Scan for the cell matching the given text and deliver its (x, y) coordinate at center. 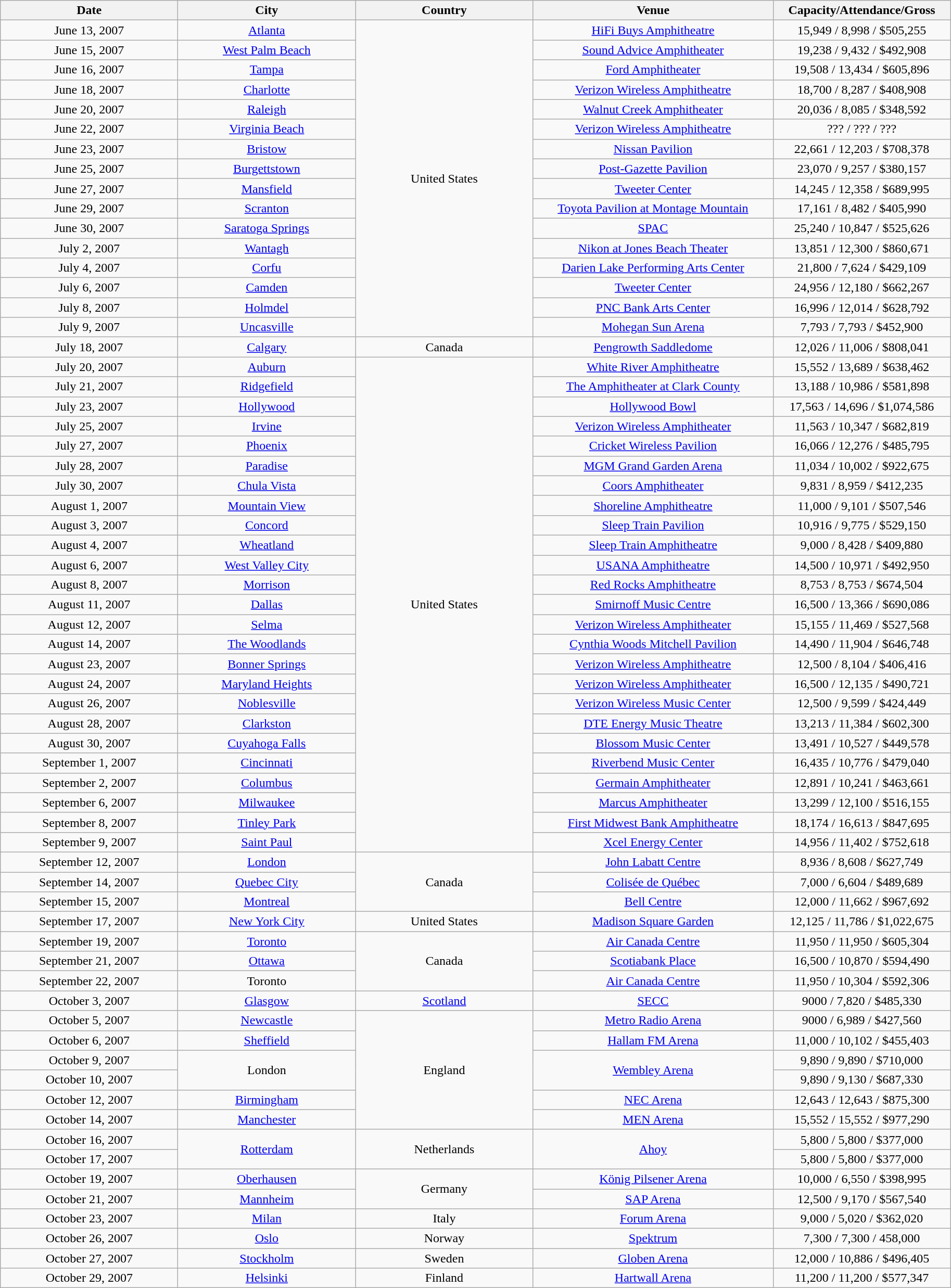
August 14, 2007 (90, 644)
16,435 / 10,776 / $479,040 (862, 763)
Atlanta (267, 30)
Birmingham (267, 1100)
Holmdel (267, 308)
October 6, 2007 (90, 1040)
August 6, 2007 (90, 565)
Irvine (267, 426)
September 1, 2007 (90, 763)
MEN Arena (653, 1119)
Scotland (445, 1001)
11,000 / 9,101 / $507,546 (862, 505)
Milan (267, 1219)
Oslo (267, 1239)
9,831 / 8,959 / $412,235 (862, 486)
9,000 / 5,020 / $362,020 (862, 1219)
Scotiabank Place (653, 961)
September 9, 2007 (90, 842)
Toyota Pavilion at Montage Mountain (653, 208)
Bell Centre (653, 902)
October 3, 2007 (90, 1001)
August 8, 2007 (90, 585)
12,026 / 11,006 / $808,041 (862, 347)
August 4, 2007 (90, 545)
July 6, 2007 (90, 288)
August 28, 2007 (90, 723)
October 29, 2007 (90, 1278)
Helsinki (267, 1278)
Ridgefield (267, 387)
Calgary (267, 347)
August 23, 2007 (90, 664)
12,643 / 12,643 / $875,300 (862, 1100)
October 21, 2007 (90, 1198)
Scranton (267, 208)
14,245 / 12,358 / $689,995 (862, 188)
16,066 / 12,276 / $485,795 (862, 446)
Metro Radio Arena (653, 1021)
12,500 / 8,104 / $406,416 (862, 664)
12,125 / 11,786 / $1,022,675 (862, 922)
Rotterdam (267, 1149)
Netherlands (445, 1149)
Wheatland (267, 545)
August 1, 2007 (90, 505)
10,916 / 9,775 / $529,150 (862, 525)
July 28, 2007 (90, 466)
September 19, 2007 (90, 941)
August 24, 2007 (90, 684)
11,950 / 10,304 / $592,306 (862, 981)
Stockholm (267, 1258)
June 20, 2007 (90, 109)
Chula Vista (267, 486)
16,500 / 13,366 / $690,086 (862, 605)
Newcastle (267, 1021)
11,034 / 10,002 / $922,675 (862, 466)
16,500 / 12,135 / $490,721 (862, 684)
Germany (445, 1189)
October 16, 2007 (90, 1139)
Corfu (267, 268)
19,238 / 9,432 / $492,908 (862, 50)
12,891 / 10,241 / $463,661 (862, 783)
Italy (445, 1219)
September 6, 2007 (90, 802)
June 16, 2007 (90, 70)
Spektrum (653, 1239)
Blossom Music Center (653, 743)
Country (445, 10)
Mannheim (267, 1198)
14,500 / 10,971 / $492,950 (862, 565)
The Woodlands (267, 644)
Ford Amphitheater (653, 70)
9000 / 6,989 / $427,560 (862, 1021)
West Valley City (267, 565)
October 10, 2007 (90, 1080)
Verizon Wireless Music Center (653, 704)
Paradise (267, 466)
Mountain View (267, 505)
8,936 / 8,608 / $627,749 (862, 862)
October 14, 2007 (90, 1119)
SAP Arena (653, 1198)
Ahoy (653, 1149)
NEC Arena (653, 1100)
September 22, 2007 (90, 981)
7,300 / 7,300 / 458,000 (862, 1239)
Bonner Springs (267, 664)
Finland (445, 1278)
Tinley Park (267, 822)
August 11, 2007 (90, 605)
Montreal (267, 902)
September 17, 2007 (90, 922)
9,890 / 9,890 / $710,000 (862, 1060)
15,552 / 15,552 / $977,290 (862, 1119)
15,155 / 11,469 / $527,568 (862, 624)
14,956 / 11,402 / $752,618 (862, 842)
22,661 / 12,203 / $708,378 (862, 149)
Wembley Arena (653, 1070)
October 19, 2007 (90, 1179)
Virginia Beach (267, 129)
Morrison (267, 585)
June 25, 2007 (90, 169)
Hollywood Bowl (653, 406)
August 30, 2007 (90, 743)
Sleep Train Pavilion (653, 525)
Capacity/Attendance/Gross (862, 10)
Norway (445, 1239)
19,508 / 13,434 / $605,896 (862, 70)
11,000 / 10,102 / $455,403 (862, 1040)
Shoreline Amphitheatre (653, 505)
July 21, 2007 (90, 387)
October 27, 2007 (90, 1258)
August 12, 2007 (90, 624)
14,490 / 11,904 / $646,748 (862, 644)
17,563 / 14,696 / $1,074,586 (862, 406)
July 8, 2007 (90, 308)
June 15, 2007 (90, 50)
Raleigh (267, 109)
August 26, 2007 (90, 704)
Pengrowth Saddledome (653, 347)
20,036 / 8,085 / $348,592 (862, 109)
Cuyahoga Falls (267, 743)
16,500 / 10,870 / $594,490 (862, 961)
June 30, 2007 (90, 228)
Concord (267, 525)
Tampa (267, 70)
Selma (267, 624)
SECC (653, 1001)
Uncasville (267, 327)
Dallas (267, 605)
11,950 / 11,950 / $605,304 (862, 941)
Burgettstown (267, 169)
21,800 / 7,624 / $429,109 (862, 268)
Manchester (267, 1119)
SPAC (653, 228)
24,956 / 12,180 / $662,267 (862, 288)
13,299 / 12,100 / $516,155 (862, 802)
Sound Advice Amphitheater (653, 50)
8,753 / 8,753 / $674,504 (862, 585)
Coors Amphitheater (653, 486)
Wantagh (267, 248)
Hollywood (267, 406)
Milwaukee (267, 802)
The Amphitheater at Clark County (653, 387)
Charlotte (267, 90)
18,174 / 16,613 / $847,695 (862, 822)
Smirnoff Music Centre (653, 605)
Date (90, 10)
DTE Energy Music Theatre (653, 723)
12,000 / 10,886 / $496,405 (862, 1258)
July 27, 2007 (90, 446)
Phoenix (267, 446)
Oberhausen (267, 1179)
??? / ??? / ??? (862, 129)
Saint Paul (267, 842)
July 4, 2007 (90, 268)
England (445, 1070)
Sheffield (267, 1040)
June 22, 2007 (90, 129)
July 23, 2007 (90, 406)
Glasgow (267, 1001)
June 13, 2007 (90, 30)
Globen Arena (653, 1258)
Nikon at Jones Beach Theater (653, 248)
MGM Grand Garden Arena (653, 466)
Maryland Heights (267, 684)
October 9, 2007 (90, 1060)
June 27, 2007 (90, 188)
September 12, 2007 (90, 862)
Cynthia Woods Mitchell Pavilion (653, 644)
September 21, 2007 (90, 961)
Mansfield (267, 188)
October 17, 2007 (90, 1159)
September 14, 2007 (90, 882)
July 18, 2007 (90, 347)
10,000 / 6,550 / $398,995 (862, 1179)
Quebec City (267, 882)
October 12, 2007 (90, 1100)
Cricket Wireless Pavilion (653, 446)
July 25, 2007 (90, 426)
12,000 / 11,662 / $967,692 (862, 902)
15,949 / 8,998 / $505,255 (862, 30)
August 3, 2007 (90, 525)
13,851 / 12,300 / $860,671 (862, 248)
Post-Gazette Pavilion (653, 169)
September 8, 2007 (90, 822)
Hallam FM Arena (653, 1040)
September 15, 2007 (90, 902)
7,793 / 7,793 / $452,900 (862, 327)
12,500 / 9,170 / $567,540 (862, 1198)
Xcel Energy Center (653, 842)
John Labatt Centre (653, 862)
13,213 / 11,384 / $602,300 (862, 723)
Camden (267, 288)
June 29, 2007 (90, 208)
Sleep Train Amphitheatre (653, 545)
Riverbend Music Center (653, 763)
18,700 / 8,287 / $408,908 (862, 90)
Nissan Pavilion (653, 149)
July 2, 2007 (90, 248)
Noblesville (267, 704)
13,188 / 10,986 / $581,898 (862, 387)
June 23, 2007 (90, 149)
Mohegan Sun Arena (653, 327)
9,890 / 9,130 / $687,330 (862, 1080)
Germain Amphitheater (653, 783)
13,491 / 10,527 / $449,578 (862, 743)
White River Amphitheatre (653, 367)
25,240 / 10,847 / $525,626 (862, 228)
Saratoga Springs (267, 228)
Marcus Amphitheater (653, 802)
July 9, 2007 (90, 327)
First Midwest Bank Amphitheatre (653, 822)
July 30, 2007 (90, 486)
October 26, 2007 (90, 1239)
October 5, 2007 (90, 1021)
Auburn (267, 367)
Columbus (267, 783)
Colisée de Québec (653, 882)
Walnut Creek Amphitheater (653, 109)
West Palm Beach (267, 50)
12,500 / 9,599 / $424,449 (862, 704)
23,070 / 9,257 / $380,157 (862, 169)
9000 / 7,820 / $485,330 (862, 1001)
König Pilsener Arena (653, 1179)
July 20, 2007 (90, 367)
Hartwall Arena (653, 1278)
15,552 / 13,689 / $638,462 (862, 367)
11,563 / 10,347 / $682,819 (862, 426)
September 2, 2007 (90, 783)
Forum Arena (653, 1219)
HiFi Buys Amphitheatre (653, 30)
11,200 / 11,200 / $577,347 (862, 1278)
Sweden (445, 1258)
Madison Square Garden (653, 922)
17,161 / 8,482 / $405,990 (862, 208)
PNC Bank Arts Center (653, 308)
Ottawa (267, 961)
October 23, 2007 (90, 1219)
Red Rocks Amphitheatre (653, 585)
9,000 / 8,428 / $409,880 (862, 545)
USANA Amphitheatre (653, 565)
16,996 / 12,014 / $628,792 (862, 308)
Bristow (267, 149)
New York City (267, 922)
Venue (653, 10)
Darien Lake Performing Arts Center (653, 268)
7,000 / 6,604 / $489,689 (862, 882)
City (267, 10)
June 18, 2007 (90, 90)
Cincinnati (267, 763)
Clarkston (267, 723)
